Return (X, Y) of the center of cell containing provided text 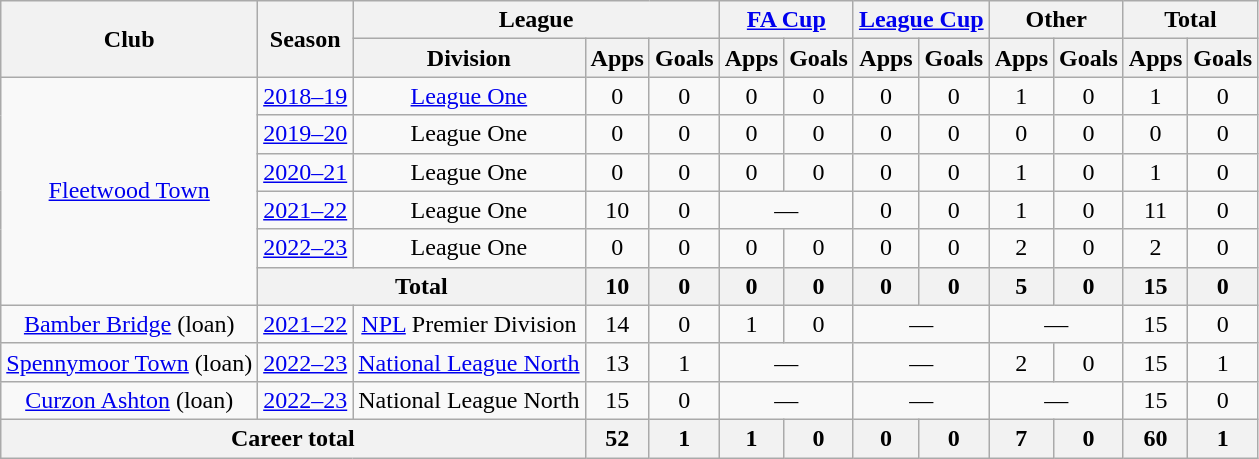
FA Cup (786, 20)
7 (1021, 438)
5 (1021, 286)
Curzon Ashton (loan) (130, 400)
2018–19 (306, 96)
13 (617, 362)
League (536, 20)
Club (130, 39)
52 (617, 438)
Other (1056, 20)
Division (469, 58)
60 (1155, 438)
Fleetwood Town (130, 191)
Bamber Bridge (loan) (130, 324)
Season (306, 39)
2020–21 (306, 172)
Career total (293, 438)
2019–20 (306, 134)
NPL Premier Division (469, 324)
11 (1155, 210)
14 (617, 324)
Spennymoor Town (loan) (130, 362)
League Cup (921, 20)
